Pinpoint the cell where the given text exists, returning its [X, Y] midpoint coordinate. 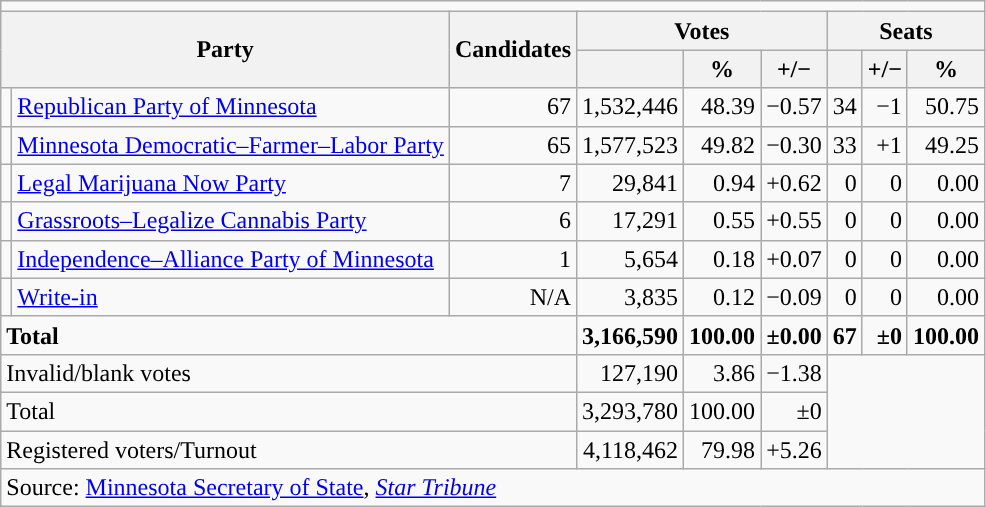
Registered voters/Turnout [289, 449]
Legal Marijuana Now Party [231, 183]
Candidates [512, 50]
3,835 [630, 297]
Invalid/blank votes [289, 373]
65 [512, 145]
0.12 [722, 297]
127,190 [630, 373]
0.94 [722, 183]
3.86 [722, 373]
48.39 [722, 107]
+5.26 [794, 449]
Independence–Alliance Party of Minnesota [231, 259]
Grassroots–Legalize Cannabis Party [231, 221]
+0.55 [794, 221]
Votes [702, 31]
−1.38 [794, 373]
29,841 [630, 183]
6 [512, 221]
±0.00 [794, 335]
0.18 [722, 259]
50.75 [946, 107]
−0.09 [794, 297]
34 [844, 107]
−0.30 [794, 145]
Write-in [231, 297]
Party [226, 50]
+0.07 [794, 259]
4,118,462 [630, 449]
7 [512, 183]
N/A [512, 297]
3,293,780 [630, 411]
−0.57 [794, 107]
Seats [906, 31]
79.98 [722, 449]
1,577,523 [630, 145]
33 [844, 145]
+0.62 [794, 183]
Source: Minnesota Secretary of State, Star Tribune [493, 488]
1 [512, 259]
0.55 [722, 221]
49.25 [946, 145]
17,291 [630, 221]
5,654 [630, 259]
1,532,446 [630, 107]
3,166,590 [630, 335]
Minnesota Democratic–Farmer–Labor Party [231, 145]
49.82 [722, 145]
−1 [884, 107]
Republican Party of Minnesota [231, 107]
+1 [884, 145]
